Detect which cell encompasses the target text, then output its (x, y) center coordinate. 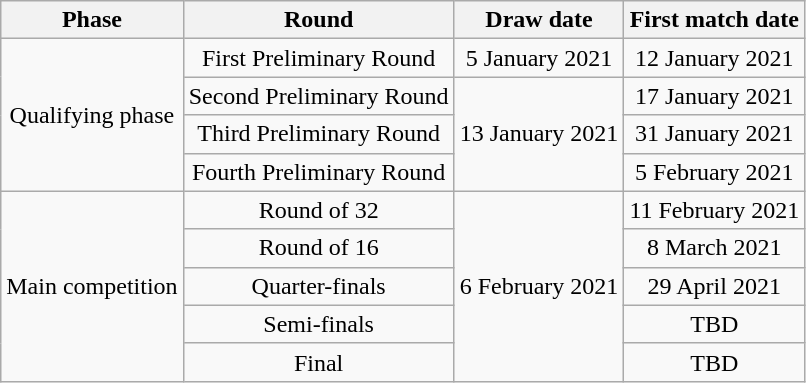
Round of 32 (318, 210)
First Preliminary Round (318, 58)
Main competition (92, 286)
11 February 2021 (714, 210)
Round (318, 20)
Round of 16 (318, 248)
17 January 2021 (714, 96)
First match date (714, 20)
29 April 2021 (714, 286)
13 January 2021 (539, 134)
Second Preliminary Round (318, 96)
8 March 2021 (714, 248)
31 January 2021 (714, 134)
6 February 2021 (539, 286)
Semi-finals (318, 324)
Final (318, 362)
Phase (92, 20)
5 February 2021 (714, 172)
Draw date (539, 20)
5 January 2021 (539, 58)
Third Preliminary Round (318, 134)
Quarter-finals (318, 286)
Fourth Preliminary Round (318, 172)
12 January 2021 (714, 58)
Qualifying phase (92, 115)
